Find where the given text appears and provide that cell's center as [x, y] coordinate. 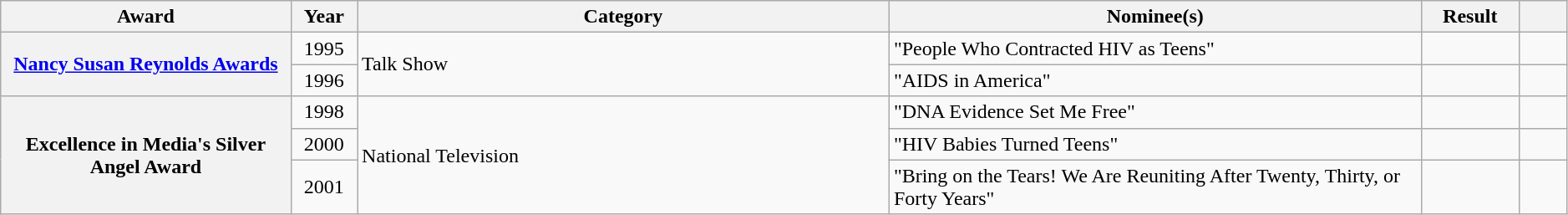
Award [145, 17]
National Television [623, 156]
1996 [324, 80]
1995 [324, 49]
"People Who Contracted HIV as Teens" [1154, 49]
Result [1470, 17]
Nominee(s) [1154, 17]
1998 [324, 112]
"AIDS in America" [1154, 80]
2000 [324, 144]
Year [324, 17]
"Bring on the Tears! We Are Reuniting After Twenty, Thirty, or Forty Years" [1154, 187]
"HIV Babies Turned Teens" [1154, 144]
Excellence in Media's Silver Angel Award [145, 156]
"DNA Evidence Set Me Free" [1154, 112]
Talk Show [623, 64]
Category [623, 17]
Nancy Susan Reynolds Awards [145, 64]
2001 [324, 187]
